Scan for the cell matching the given text and deliver its (x, y) coordinate at center. 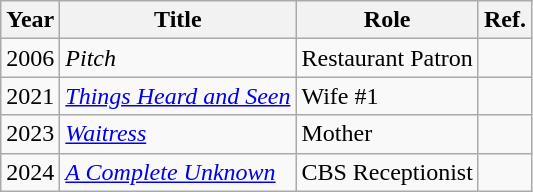
CBS Receptionist (387, 172)
Wife #1 (387, 96)
Title (178, 20)
2006 (30, 58)
A Complete Unknown (178, 172)
2023 (30, 134)
Restaurant Patron (387, 58)
Mother (387, 134)
2021 (30, 96)
Waitress (178, 134)
Things Heard and Seen (178, 96)
Ref. (504, 20)
2024 (30, 172)
Role (387, 20)
Pitch (178, 58)
Year (30, 20)
